Determine the [x, y] coordinate at the center of the cell enclosing the given text.  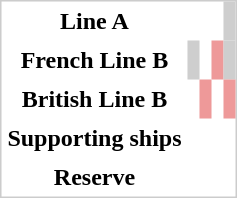
British Line B [94, 100]
Line A [94, 22]
Reserve [94, 178]
French Line B [94, 60]
Supporting ships [94, 138]
